Return the (X, Y) coordinate for the center point of the cell that contains the specified text.  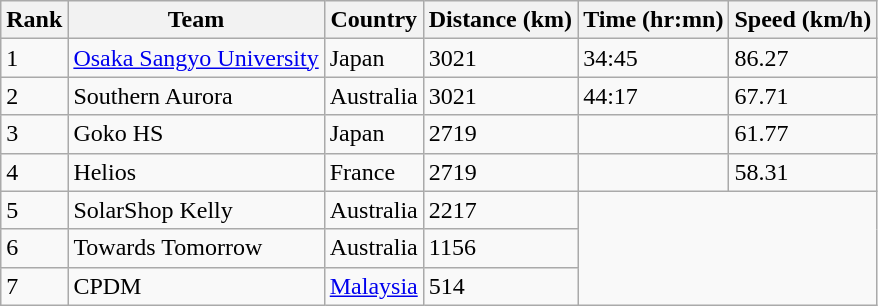
5 (34, 210)
44:17 (654, 96)
4 (34, 172)
6 (34, 248)
2 (34, 96)
SolarShop Kelly (196, 210)
86.27 (803, 58)
Osaka Sangyo University (196, 58)
7 (34, 286)
1156 (500, 248)
61.77 (803, 134)
Distance (km) (500, 20)
58.31 (803, 172)
CPDM (196, 286)
Speed (km/h) (803, 20)
3 (34, 134)
Towards Tomorrow (196, 248)
Country (374, 20)
1 (34, 58)
67.71 (803, 96)
Goko HS (196, 134)
Helios (196, 172)
France (374, 172)
Rank (34, 20)
Southern Aurora (196, 96)
2217 (500, 210)
Malaysia (374, 286)
Time (hr:mn) (654, 20)
514 (500, 286)
34:45 (654, 58)
Team (196, 20)
